Provide the (X, Y) coordinate of the cell's center where the given text is located.  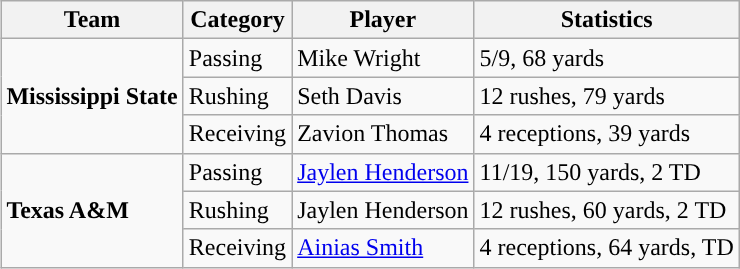
5/9, 68 yards (606, 58)
Statistics (606, 20)
Mississippi State (92, 96)
Zavion Thomas (383, 134)
4 receptions, 64 yards, TD (606, 248)
12 rushes, 60 yards, 2 TD (606, 210)
Texas A&M (92, 210)
12 rushes, 79 yards (606, 96)
11/19, 150 yards, 2 TD (606, 172)
Ainias Smith (383, 248)
Category (237, 20)
Seth Davis (383, 96)
Player (383, 20)
4 receptions, 39 yards (606, 134)
Mike Wright (383, 58)
Team (92, 20)
